Return [X, Y] of the center of cell containing provided text 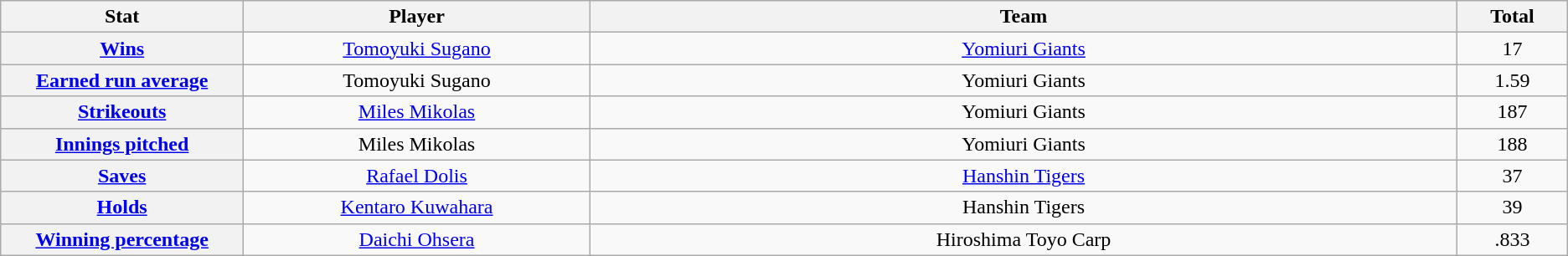
.833 [1513, 239]
Daichi Ohsera [417, 239]
Rafael Dolis [417, 176]
37 [1513, 176]
Kentaro Kuwahara [417, 207]
1.59 [1513, 80]
Earned run average [122, 80]
Stat [122, 17]
Holds [122, 207]
39 [1513, 207]
Player [417, 17]
Hiroshima Toyo Carp [1024, 239]
Wins [122, 49]
Innings pitched [122, 144]
Winning percentage [122, 239]
Total [1513, 17]
17 [1513, 49]
Team [1024, 17]
Strikeouts [122, 112]
188 [1513, 144]
Saves [122, 176]
187 [1513, 112]
